Capture the cell that displays the provided text and extract its (x, y) central coordinate. 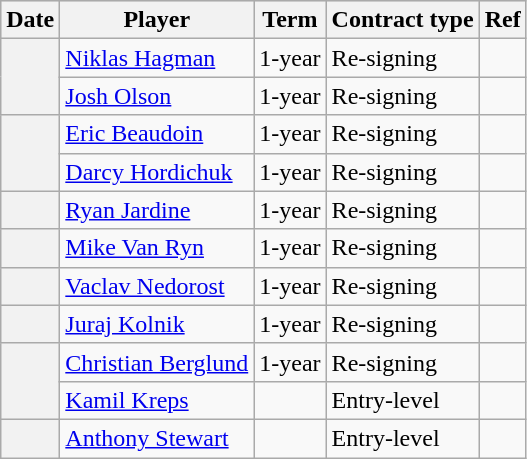
Josh Olson (157, 96)
Vaclav Nedorost (157, 286)
Mike Van Ryn (157, 248)
Kamil Kreps (157, 400)
Ryan Jardine (157, 210)
Darcy Hordichuk (157, 172)
Date (30, 20)
Player (157, 20)
Anthony Stewart (157, 438)
Christian Berglund (157, 362)
Contract type (402, 20)
Niklas Hagman (157, 58)
Juraj Kolnik (157, 324)
Term (290, 20)
Ref (502, 20)
Eric Beaudoin (157, 134)
